Extract the [x, y] coordinate from the center of the cell holding the provided text.  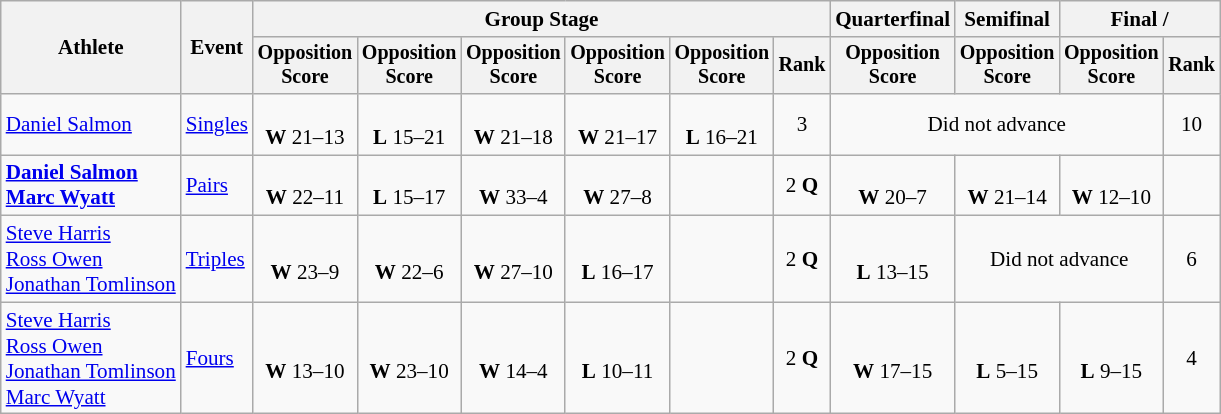
W 13–10 [305, 358]
W 21–14 [1007, 186]
Quarterfinal [892, 18]
Triples [217, 259]
Daniel SalmonMarc Wyatt [91, 186]
Daniel Salmon [91, 124]
Fours [217, 358]
Steve HarrisRoss OwenJonathan Tomlinson [91, 259]
W 23–10 [409, 358]
Singles [217, 124]
Steve HarrisRoss OwenJonathan TomlinsonMarc Wyatt [91, 358]
6 [1191, 259]
L 5–15 [1007, 358]
Pairs [217, 186]
W 21–18 [513, 124]
10 [1191, 124]
Athlete [91, 48]
4 [1191, 358]
L 16–21 [722, 124]
Event [217, 48]
L 15–17 [409, 186]
W 12–10 [1111, 186]
W 14–4 [513, 358]
L 9–15 [1111, 358]
W 23–9 [305, 259]
W 21–17 [617, 124]
W 33–4 [513, 186]
W 22–6 [409, 259]
L 16–17 [617, 259]
3 [802, 124]
L 10–11 [617, 358]
Group Stage [542, 18]
W 27–10 [513, 259]
W 22–11 [305, 186]
W 20–7 [892, 186]
L 15–21 [409, 124]
L 13–15 [892, 259]
Final / [1139, 18]
Semifinal [1007, 18]
W 17–15 [892, 358]
W 21–13 [305, 124]
W 27–8 [617, 186]
